Capture the cell that displays the provided text and extract its [X, Y] central coordinate. 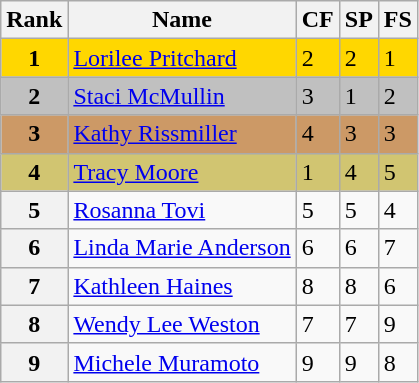
Name [182, 20]
Michele Muramoto [182, 362]
Rank [34, 20]
CF [318, 20]
Linda Marie Anderson [182, 248]
SP [358, 20]
Kathleen Haines [182, 286]
Tracy Moore [182, 172]
Lorilee Pritchard [182, 58]
Kathy Rissmiller [182, 134]
FS [398, 20]
Rosanna Tovi [182, 210]
Wendy Lee Weston [182, 324]
Staci McMullin [182, 96]
